Scan for the cell matching the given text and deliver its [X, Y] coordinate at center. 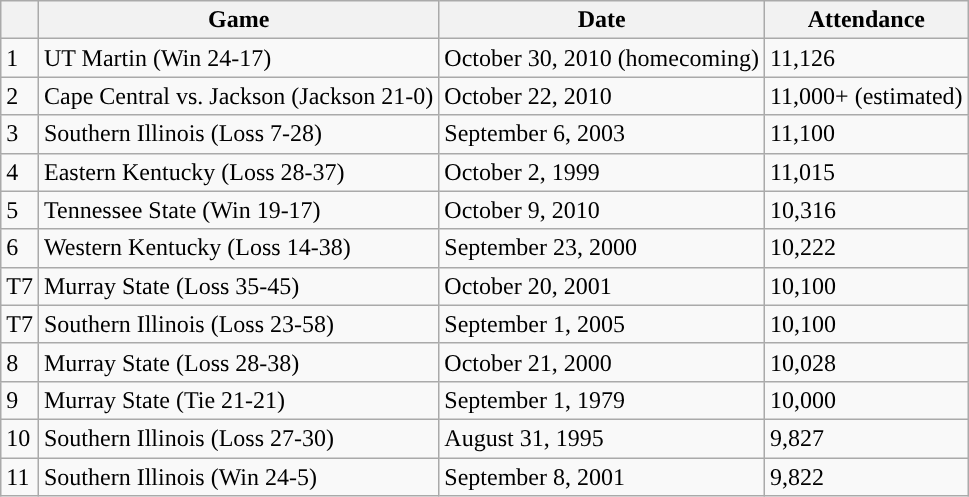
September 1, 1979 [602, 400]
October 30, 2010 (homecoming) [602, 58]
6 [20, 248]
October 21, 2000 [602, 362]
11,100 [866, 134]
Murray State (Tie 21-21) [238, 400]
5 [20, 210]
October 22, 2010 [602, 96]
October 20, 2001 [602, 286]
Southern Illinois (Loss 23-58) [238, 324]
10,028 [866, 362]
UT Martin (Win 24-17) [238, 58]
11,126 [866, 58]
10 [20, 438]
2 [20, 96]
October 2, 1999 [602, 172]
Eastern Kentucky (Loss 28-37) [238, 172]
Western Kentucky (Loss 14-38) [238, 248]
9,827 [866, 438]
August 31, 1995 [602, 438]
September 1, 2005 [602, 324]
Southern Illinois (Loss 7-28) [238, 134]
Tennessee State (Win 19-17) [238, 210]
Attendance [866, 20]
9 [20, 400]
September 8, 2001 [602, 477]
4 [20, 172]
1 [20, 58]
September 6, 2003 [602, 134]
10,222 [866, 248]
Murray State (Loss 35-45) [238, 286]
Date [602, 20]
Southern Illinois (Win 24-5) [238, 477]
10,000 [866, 400]
9,822 [866, 477]
Southern Illinois (Loss 27-30) [238, 438]
10,316 [866, 210]
3 [20, 134]
Cape Central vs. Jackson (Jackson 21-0) [238, 96]
Game [238, 20]
October 9, 2010 [602, 210]
11,000+ (estimated) [866, 96]
Murray State (Loss 28-38) [238, 362]
11 [20, 477]
8 [20, 362]
September 23, 2000 [602, 248]
11,015 [866, 172]
